Find where the given text appears and provide that cell's center as (x, y) coordinate. 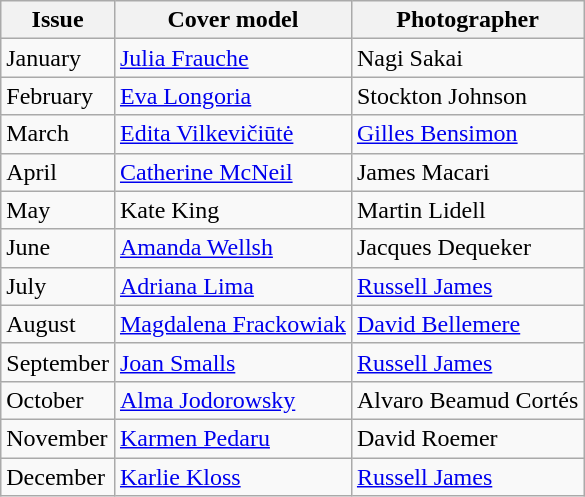
Amanda Wellsh (232, 248)
December (58, 477)
July (58, 286)
Martin Lidell (467, 210)
Alma Jodorowsky (232, 400)
Magdalena Frackowiak (232, 324)
Karlie Kloss (232, 477)
Cover model (232, 20)
David Roemer (467, 438)
April (58, 172)
September (58, 362)
Julia Frauche (232, 58)
Issue (58, 20)
Jacques Dequeker (467, 248)
Gilles Bensimon (467, 134)
October (58, 400)
August (58, 324)
Joan Smalls (232, 362)
Alvaro Beamud Cortés (467, 400)
Edita Vilkevičiūtė (232, 134)
Adriana Lima (232, 286)
David Bellemere (467, 324)
Karmen Pedaru (232, 438)
Stockton Johnson (467, 96)
Nagi Sakai (467, 58)
January (58, 58)
Kate King (232, 210)
Photographer (467, 20)
James Macari (467, 172)
November (58, 438)
March (58, 134)
February (58, 96)
Catherine McNeil (232, 172)
May (58, 210)
June (58, 248)
Eva Longoria (232, 96)
